Detect which cell encompasses the target text, then output its (X, Y) center coordinate. 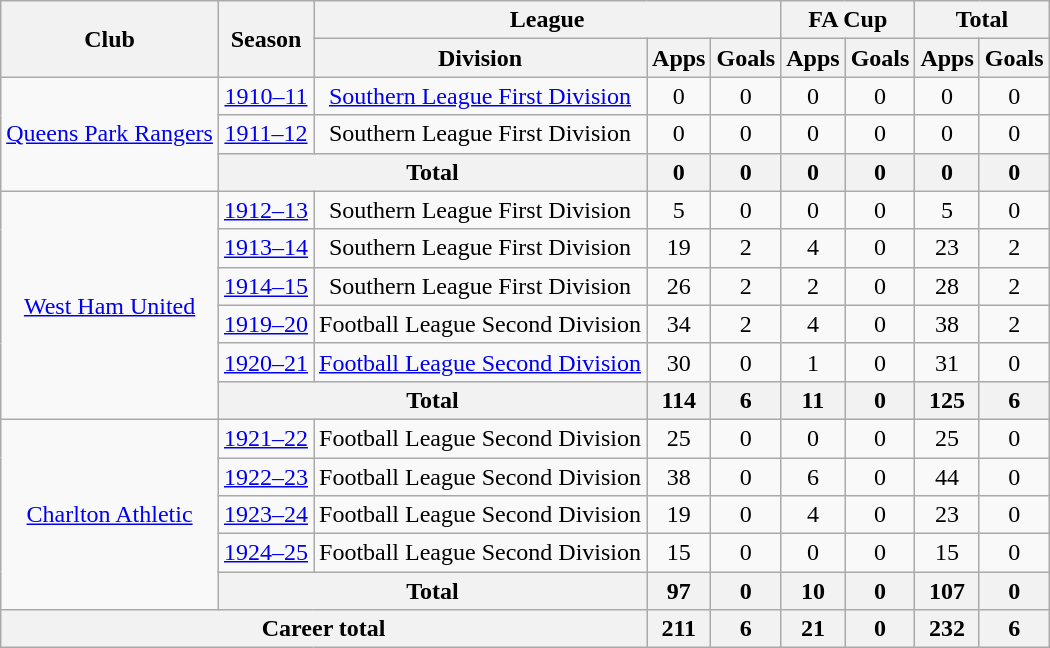
26 (679, 286)
11 (813, 400)
Club (110, 39)
Queens Park Rangers (110, 134)
1913–14 (266, 248)
31 (947, 362)
232 (947, 629)
Season (266, 39)
FA Cup (848, 20)
125 (947, 400)
211 (679, 629)
44 (947, 477)
114 (679, 400)
League (548, 20)
1914–15 (266, 286)
1912–13 (266, 210)
1924–25 (266, 553)
Division (480, 58)
1911–12 (266, 134)
Career total (324, 629)
28 (947, 286)
1919–20 (266, 324)
97 (679, 591)
1923–24 (266, 515)
1921–22 (266, 438)
1910–11 (266, 96)
30 (679, 362)
34 (679, 324)
1920–21 (266, 362)
1922–23 (266, 477)
West Ham United (110, 305)
10 (813, 591)
107 (947, 591)
21 (813, 629)
1 (813, 362)
Charlton Athletic (110, 514)
